From the cell containing the given text, extract its center point as [X, Y] coordinate. 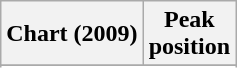
Chart (2009) [72, 34]
Peakposition [189, 34]
